Provide the (x, y) coordinate of the cell's center where the given text is located.  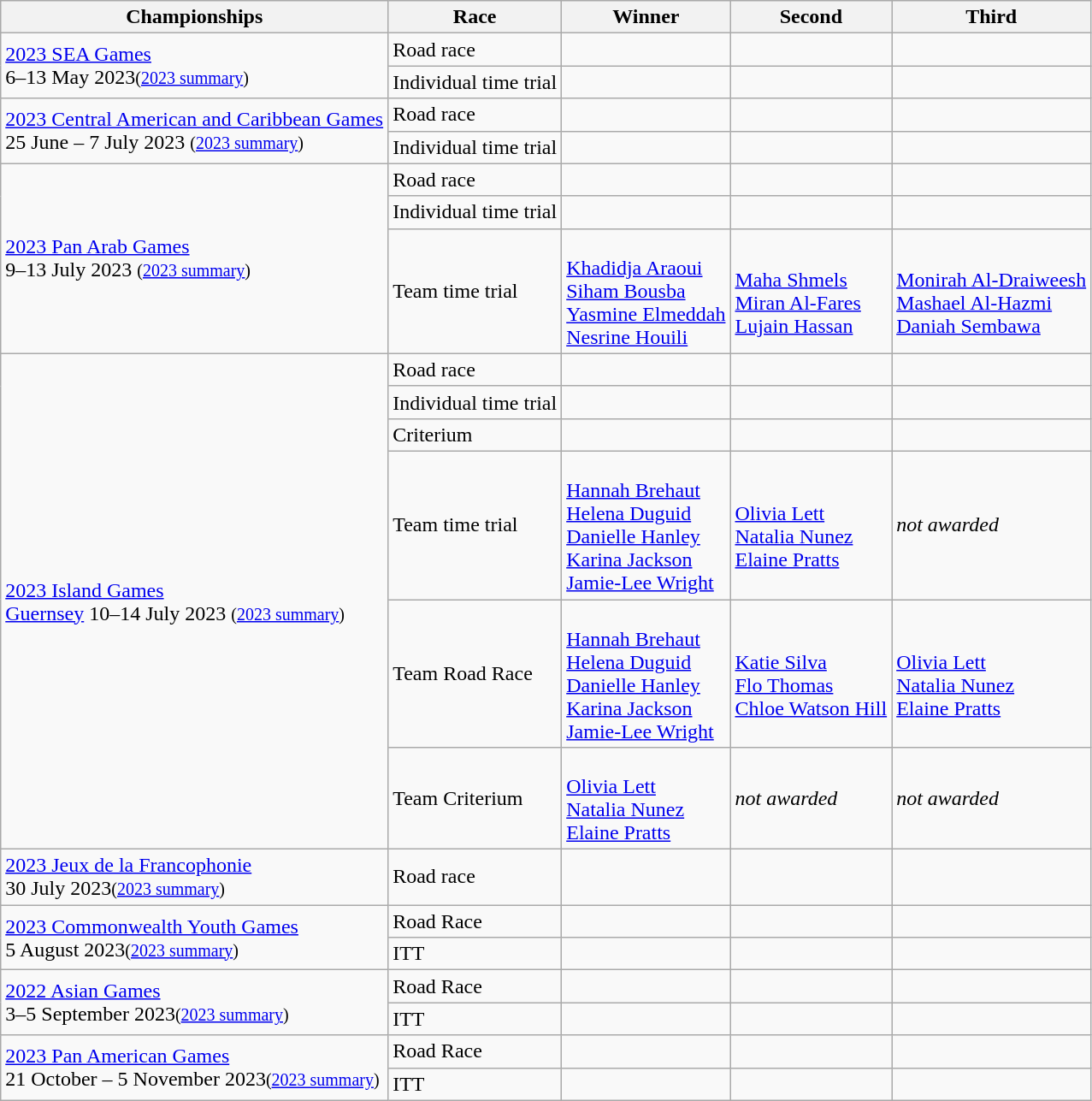
Khadidja AraouiSiham BousbaYasmine ElmeddahNesrine Houili (646, 291)
Team Criterium (475, 799)
2023 SEA Games 6–13 May 2023(2023 summary) (195, 66)
2023 Pan Arab Games 9–13 July 2023 (2023 summary) (195, 258)
Team Road Race (475, 672)
Monirah Al-DraiweeshMashael Al-HazmiDaniah Sembawa (992, 291)
Second (811, 17)
2023 Commonwealth Youth Games 5 August 2023(2023 summary) (195, 938)
Katie SilvaFlo ThomasChloe Watson Hill (811, 672)
Championships (195, 17)
2023 Central American and Caribbean Games 25 June – 7 July 2023 (2023 summary) (195, 131)
Race (475, 17)
2023 Jeux de la Francophonie 30 July 2023(2023 summary) (195, 878)
Third (992, 17)
Criterium (475, 435)
Winner (646, 17)
2023 Island Games Guernsey 10–14 July 2023 (2023 summary) (195, 601)
2022 Asian Games 3–5 September 2023(2023 summary) (195, 1003)
Maha ShmelsMiran Al-FaresLujain Hassan (811, 291)
2023 Pan American Games 21 October – 5 November 2023(2023 summary) (195, 1068)
